Extract the [X, Y] coordinate from the center of the cell holding the provided text.  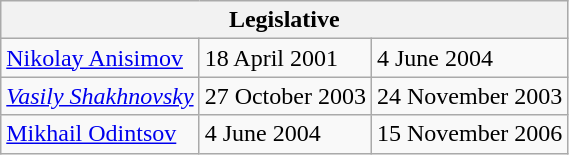
24 November 2003 [469, 96]
Mikhail Odintsov [100, 134]
15 November 2006 [469, 134]
Nikolay Anisimov [100, 58]
Legislative [284, 20]
18 April 2001 [285, 58]
Vasily Shakhnovsky [100, 96]
27 October 2003 [285, 96]
